Extract the [X, Y] coordinate from the center of the cell holding the provided text.  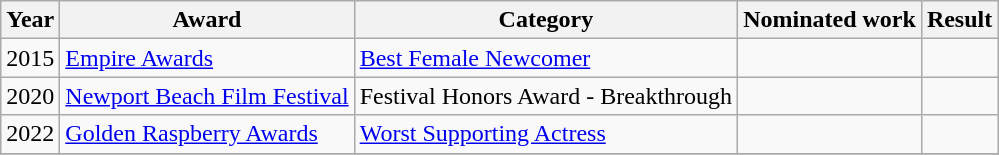
Year [30, 20]
Award [207, 20]
Festival Honors Award - Breakthrough [546, 96]
2022 [30, 134]
Golden Raspberry Awards [207, 134]
Newport Beach Film Festival [207, 96]
Result [959, 20]
2015 [30, 58]
Best Female Newcomer [546, 58]
Worst Supporting Actress [546, 134]
Category [546, 20]
Empire Awards [207, 58]
Nominated work [830, 20]
2020 [30, 96]
